Pinpoint the cell where the given text exists, returning its (X, Y) midpoint coordinate. 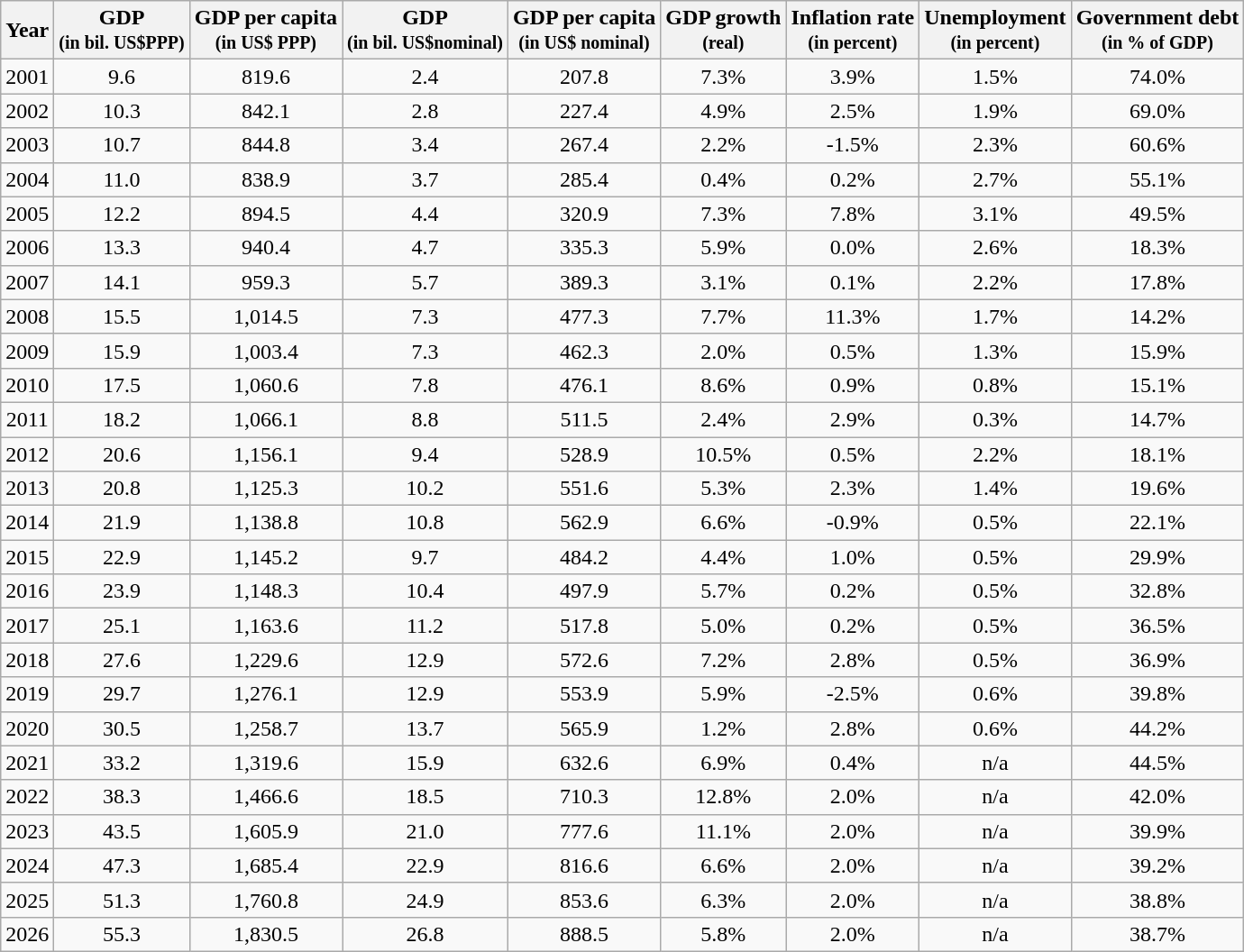
3.9% (853, 77)
2010 (27, 385)
2003 (27, 145)
4.7 (425, 248)
3.4 (425, 145)
1,148.3 (265, 591)
5.7% (723, 591)
1,156.1 (265, 453)
38.7% (1157, 934)
1,276.1 (265, 694)
285.4 (584, 179)
33.2 (122, 763)
2011 (27, 419)
511.5 (584, 419)
19.6% (1157, 489)
20.6 (122, 453)
842.1 (265, 111)
14.7% (1157, 419)
GDP(in bil. US$nominal) (425, 31)
0.8% (995, 385)
0.0% (853, 248)
2018 (27, 660)
10.8 (425, 523)
32.8% (1157, 591)
1.0% (853, 557)
7.2% (723, 660)
39.2% (1157, 865)
267.4 (584, 145)
18.1% (1157, 453)
1,760.8 (265, 900)
11.3% (853, 316)
2014 (27, 523)
6.9% (723, 763)
2013 (27, 489)
1.4% (995, 489)
9.4 (425, 453)
-1.5% (853, 145)
GDP per capita(in US$ PPP) (265, 31)
23.9 (122, 591)
2015 (27, 557)
335.3 (584, 248)
20.8 (122, 489)
227.4 (584, 111)
-0.9% (853, 523)
3.7 (425, 179)
55.3 (122, 934)
2024 (27, 865)
0.1% (853, 282)
2009 (27, 351)
497.9 (584, 591)
42.0% (1157, 797)
GDP per capita(in US$ nominal) (584, 31)
462.3 (584, 351)
940.4 (265, 248)
12.2 (122, 214)
2005 (27, 214)
528.9 (584, 453)
Year (27, 31)
4.4% (723, 557)
1,229.6 (265, 660)
1,830.5 (265, 934)
389.3 (584, 282)
15.1% (1157, 385)
2017 (27, 626)
38.3 (122, 797)
60.6% (1157, 145)
517.8 (584, 626)
10.7 (122, 145)
39.9% (1157, 831)
476.1 (584, 385)
GDP(in bil. US$PPP) (122, 31)
18.3% (1157, 248)
74.0% (1157, 77)
2025 (27, 900)
2008 (27, 316)
9.6 (122, 77)
1,258.7 (265, 728)
10.3 (122, 111)
29.9% (1157, 557)
844.8 (265, 145)
27.6 (122, 660)
2.4% (723, 419)
888.5 (584, 934)
29.7 (122, 694)
Government debt(in % of GDP) (1157, 31)
5.7 (425, 282)
18.5 (425, 797)
11.0 (122, 179)
207.8 (584, 77)
36.9% (1157, 660)
838.9 (265, 179)
0.9% (853, 385)
710.3 (584, 797)
2007 (27, 282)
2021 (27, 763)
2022 (27, 797)
4.4 (425, 214)
1,125.3 (265, 489)
30.5 (122, 728)
1,466.6 (265, 797)
24.9 (425, 900)
8.8 (425, 419)
2.9% (853, 419)
2.8 (425, 111)
12.8% (723, 797)
GDP growth(real) (723, 31)
777.6 (584, 831)
484.2 (584, 557)
22.1% (1157, 523)
21.9 (122, 523)
39.8% (1157, 694)
2019 (27, 694)
8.6% (723, 385)
13.7 (425, 728)
15.9% (1157, 351)
7.8% (853, 214)
2.5% (853, 111)
2006 (27, 248)
1.5% (995, 77)
553.9 (584, 694)
1,066.1 (265, 419)
1,014.5 (265, 316)
2016 (27, 591)
2.6% (995, 248)
816.6 (584, 865)
14.2% (1157, 316)
49.5% (1157, 214)
7.7% (723, 316)
819.6 (265, 77)
17.5 (122, 385)
5.0% (723, 626)
565.9 (584, 728)
44.5% (1157, 763)
1,605.9 (265, 831)
25.1 (122, 626)
69.0% (1157, 111)
2023 (27, 831)
1,138.8 (265, 523)
477.3 (584, 316)
43.5 (122, 831)
2.4 (425, 77)
36.5% (1157, 626)
2002 (27, 111)
51.3 (122, 900)
1,319.6 (265, 763)
1,145.2 (265, 557)
4.9% (723, 111)
562.9 (584, 523)
632.6 (584, 763)
1.9% (995, 111)
10.5% (723, 453)
21.0 (425, 831)
853.6 (584, 900)
Inflation rate(in percent) (853, 31)
959.3 (265, 282)
17.8% (1157, 282)
2001 (27, 77)
551.6 (584, 489)
1,685.4 (265, 865)
894.5 (265, 214)
2.7% (995, 179)
38.8% (1157, 900)
6.3% (723, 900)
5.3% (723, 489)
11.1% (723, 831)
1,163.6 (265, 626)
2026 (27, 934)
15.5 (122, 316)
11.2 (425, 626)
0.3% (995, 419)
1,003.4 (265, 351)
1.7% (995, 316)
10.4 (425, 591)
-2.5% (853, 694)
Unemployment(in percent) (995, 31)
320.9 (584, 214)
2020 (27, 728)
1,060.6 (265, 385)
10.2 (425, 489)
13.3 (122, 248)
26.8 (425, 934)
9.7 (425, 557)
14.1 (122, 282)
2004 (27, 179)
572.6 (584, 660)
5.8% (723, 934)
1.3% (995, 351)
55.1% (1157, 179)
7.8 (425, 385)
47.3 (122, 865)
44.2% (1157, 728)
18.2 (122, 419)
2012 (27, 453)
1.2% (723, 728)
